Capture the cell that displays the provided text and extract its [X, Y] central coordinate. 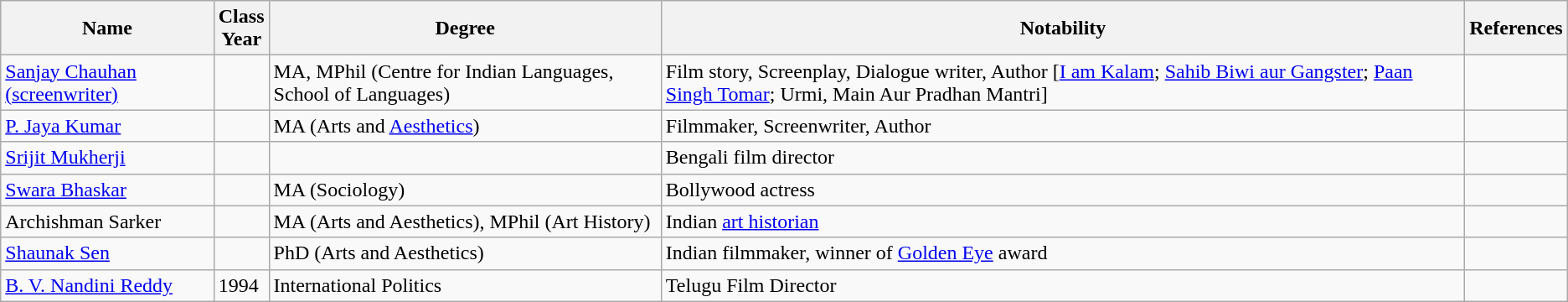
MA (Arts and Aesthetics), MPhil (Art History) [465, 221]
Film story, Screenplay, Dialogue writer, Author [I am Kalam; Sahib Biwi aur Gangster; Paan Singh Tomar; Urmi, Main Aur Pradhan Mantri] [1062, 82]
ClassYear [241, 29]
P. Jaya Kumar [107, 126]
Indian filmmaker, winner of Golden Eye award [1062, 253]
International Politics [465, 285]
Filmmaker, Screenwriter, Author [1062, 126]
Notability [1062, 29]
Name [107, 29]
PhD (Arts and Aesthetics) [465, 253]
MA (Sociology) [465, 190]
Telugu Film Director [1062, 285]
Bollywood actress [1062, 190]
References [1516, 29]
Srijit Mukherji [107, 158]
Degree [465, 29]
Swara Bhaskar [107, 190]
Sanjay Chauhan (screenwriter) [107, 82]
MA, MPhil (Centre for Indian Languages, School of Languages) [465, 82]
Bengali film director [1062, 158]
B. V. Nandini Reddy [107, 285]
Shaunak Sen [107, 253]
Archishman Sarker [107, 221]
1994 [241, 285]
MA (Arts and Aesthetics) [465, 126]
Indian art historian [1062, 221]
